Scan for the cell matching the given text and deliver its [x, y] coordinate at center. 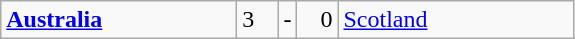
3 [258, 20]
Australia [119, 20]
- [288, 20]
Scotland [456, 20]
0 [318, 20]
